Extract the (x, y) coordinate from the center of the cell holding the provided text.  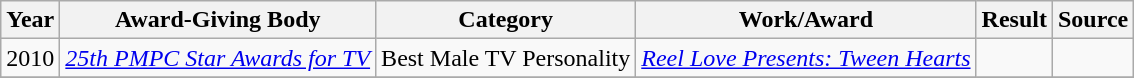
Award-Giving Body (218, 20)
Year (30, 20)
Work/Award (806, 20)
Reel Love Presents: Tween Hearts (806, 58)
Best Male TV Personality (506, 58)
Result (1014, 20)
2010 (30, 58)
Category (506, 20)
Source (1092, 20)
25th PMPC Star Awards for TV (218, 58)
